From the cell containing the given text, extract its center point as [x, y] coordinate. 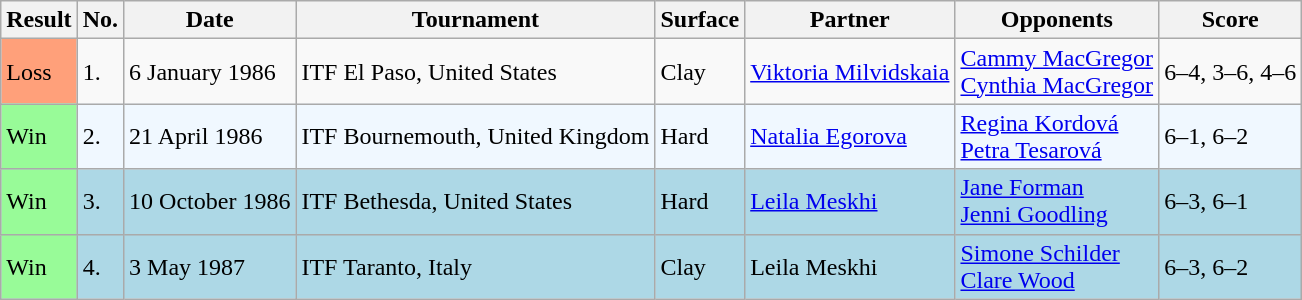
Result [39, 20]
6–4, 3–6, 4–6 [1230, 72]
Date [210, 20]
Loss [39, 72]
3 May 1987 [210, 266]
Natalia Egorova [850, 136]
1. [100, 72]
Cammy MacGregor Cynthia MacGregor [1057, 72]
6 January 1986 [210, 72]
6–1, 6–2 [1230, 136]
Opponents [1057, 20]
3. [100, 202]
Viktoria Milvidskaia [850, 72]
ITF Taranto, Italy [476, 266]
Regina Kordová Petra Tesarová [1057, 136]
6–3, 6–2 [1230, 266]
No. [100, 20]
10 October 1986 [210, 202]
Jane Forman Jenni Goodling [1057, 202]
Surface [700, 20]
Tournament [476, 20]
Simone Schilder Clare Wood [1057, 266]
ITF El Paso, United States [476, 72]
Score [1230, 20]
ITF Bethesda, United States [476, 202]
2. [100, 136]
Partner [850, 20]
6–3, 6–1 [1230, 202]
ITF Bournemouth, United Kingdom [476, 136]
21 April 1986 [210, 136]
4. [100, 266]
